Find where the given text appears and provide that cell's center as (x, y) coordinate. 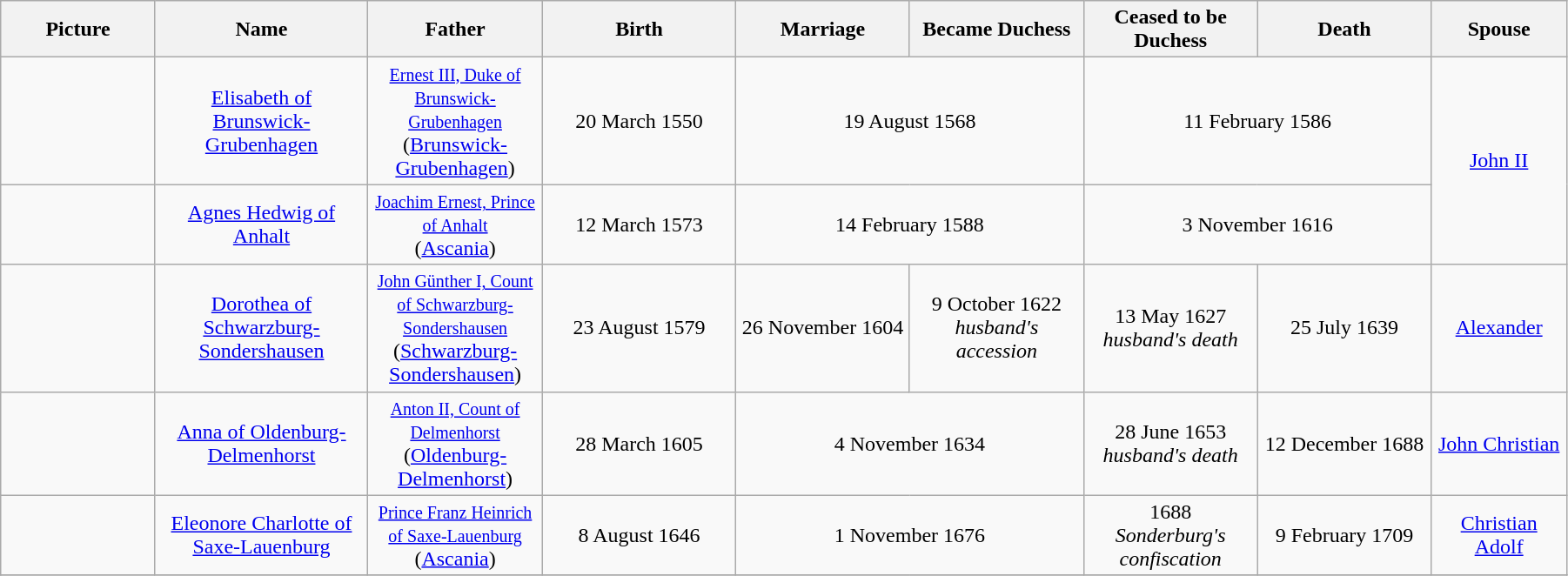
Joachim Ernest, Prince of Anhalt(Ascania) (456, 224)
Death (1344, 30)
Picture (78, 30)
Anna of Oldenburg-Delmenhorst (261, 444)
John II (1499, 161)
26 November 1604 (823, 328)
1688Sonderburg's confiscation (1170, 535)
1 November 1676 (910, 535)
John Günther I, Count of Schwarzburg-Sondershausen(Schwarzburg-Sondershausen) (456, 328)
19 August 1568 (910, 121)
28 March 1605 (640, 444)
12 March 1573 (640, 224)
Dorothea of Schwarzburg-Sondershausen (261, 328)
Father (456, 30)
9 October 1622husband's accession (996, 328)
13 May 1627husband's death (1170, 328)
3 November 1616 (1257, 224)
Elisabeth of Brunswick-Grubenhagen (261, 121)
14 February 1588 (910, 224)
Name (261, 30)
Ceased to be Duchess (1170, 30)
25 July 1639 (1344, 328)
Christian Adolf (1499, 535)
12 December 1688 (1344, 444)
23 August 1579 (640, 328)
Agnes Hedwig of Anhalt (261, 224)
Eleonore Charlotte of Saxe-Lauenburg (261, 535)
9 February 1709 (1344, 535)
8 August 1646 (640, 535)
Birth (640, 30)
Anton II, Count of Delmenhorst(Oldenburg-Delmenhorst) (456, 444)
28 June 1653husband's death (1170, 444)
Ernest III, Duke of Brunswick-Grubenhagen(Brunswick-Grubenhagen) (456, 121)
Became Duchess (996, 30)
Prince Franz Heinrich of Saxe-Lauenburg(Ascania) (456, 535)
Alexander (1499, 328)
4 November 1634 (910, 444)
Spouse (1499, 30)
John Christian (1499, 444)
11 February 1586 (1257, 121)
20 March 1550 (640, 121)
Marriage (823, 30)
